Extract the (X, Y) coordinate from the center of the cell holding the provided text.  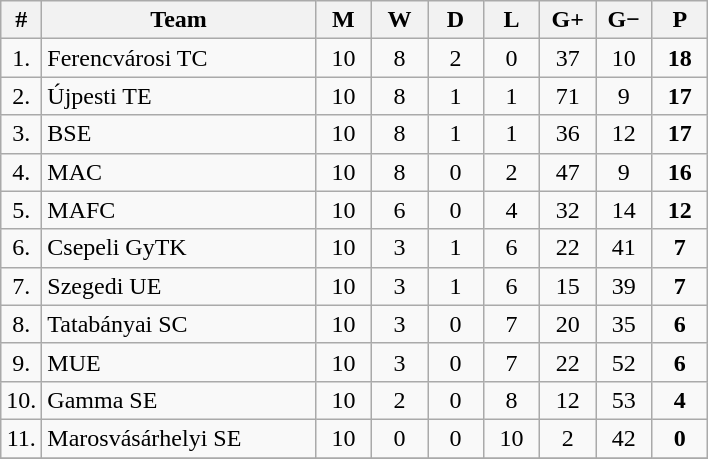
4. (22, 172)
41 (624, 248)
53 (624, 400)
36 (568, 134)
47 (568, 172)
9. (22, 362)
M (343, 20)
MAC (179, 172)
L (512, 20)
MAFC (179, 210)
BSE (179, 134)
2. (22, 96)
6. (22, 248)
18 (680, 58)
14 (624, 210)
Marosvásárhelyi SE (179, 438)
20 (568, 324)
G− (624, 20)
52 (624, 362)
MUE (179, 362)
71 (568, 96)
G+ (568, 20)
Team (179, 20)
Szegedi UE (179, 286)
D (456, 20)
16 (680, 172)
Gamma SE (179, 400)
39 (624, 286)
Ferencvárosi TC (179, 58)
15 (568, 286)
5. (22, 210)
7. (22, 286)
# (22, 20)
37 (568, 58)
8. (22, 324)
P (680, 20)
35 (624, 324)
Újpesti TE (179, 96)
32 (568, 210)
Csepeli GyTK (179, 248)
10. (22, 400)
42 (624, 438)
W (399, 20)
11. (22, 438)
3. (22, 134)
Tatabányai SC (179, 324)
1. (22, 58)
